Capture the cell that displays the provided text and extract its (X, Y) central coordinate. 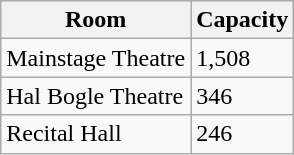
246 (242, 134)
1,508 (242, 58)
Hal Bogle Theatre (96, 96)
Recital Hall (96, 134)
Room (96, 20)
Capacity (242, 20)
Mainstage Theatre (96, 58)
346 (242, 96)
